Extract the [X, Y] coordinate from the center of the cell holding the provided text.  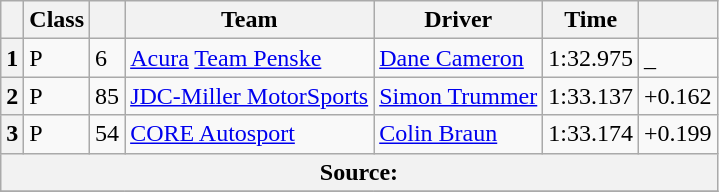
1:33.137 [591, 96]
1:32.975 [591, 58]
+0.162 [678, 96]
54 [108, 134]
Class [57, 20]
Driver [458, 20]
3 [12, 134]
85 [108, 96]
Colin Braun [458, 134]
Acura Team Penske [250, 58]
Time [591, 20]
+0.199 [678, 134]
_ [678, 58]
Dane Cameron [458, 58]
1 [12, 58]
2 [12, 96]
6 [108, 58]
Simon Trummer [458, 96]
Source: [359, 172]
1:33.174 [591, 134]
CORE Autosport [250, 134]
Team [250, 20]
JDC-Miller MotorSports [250, 96]
